From the cell containing the given text, extract its center point as [x, y] coordinate. 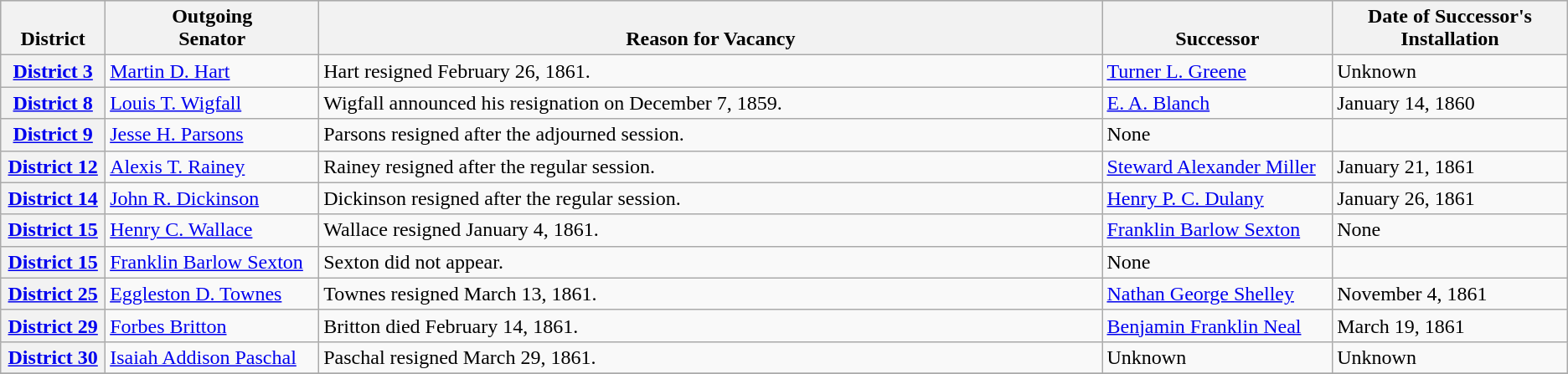
Dickinson resigned after the regular session. [710, 198]
E. A. Blanch [1218, 103]
Steward Alexander Miller [1218, 167]
Wallace resigned January 4, 1861. [710, 230]
Eggleston D. Townes [213, 294]
Date of Successor's Installation [1451, 28]
OutgoingSenator [213, 28]
January 21, 1861 [1451, 167]
Nathan George Shelley [1218, 294]
January 14, 1860 [1451, 103]
District [54, 28]
District 14 [54, 198]
Henry P. C. Dulany [1218, 198]
January 26, 1861 [1451, 198]
District 29 [54, 325]
March 19, 1861 [1451, 325]
Turner L. Greene [1218, 71]
Successor [1218, 28]
Wigfall announced his resignation on December 7, 1859. [710, 103]
Alexis T. Rainey [213, 167]
Parsons resigned after the adjourned session. [710, 135]
November 4, 1861 [1451, 294]
Benjamin Franklin Neal [1218, 325]
Louis T. Wigfall [213, 103]
Isaiah Addison Paschal [213, 357]
Henry C. Wallace [213, 230]
District 3 [54, 71]
District 30 [54, 357]
John R. Dickinson [213, 198]
District 9 [54, 135]
Jesse H. Parsons [213, 135]
District 12 [54, 167]
District 8 [54, 103]
Townes resigned March 13, 1861. [710, 294]
Martin D. Hart [213, 71]
Rainey resigned after the regular session. [710, 167]
Paschal resigned March 29, 1861. [710, 357]
District 25 [54, 294]
Britton died February 14, 1861. [710, 325]
Reason for Vacancy [710, 28]
Sexton did not appear. [710, 262]
Hart resigned February 26, 1861. [710, 71]
Forbes Britton [213, 325]
